Return the (x, y) coordinate for the center point of the cell that contains the specified text.  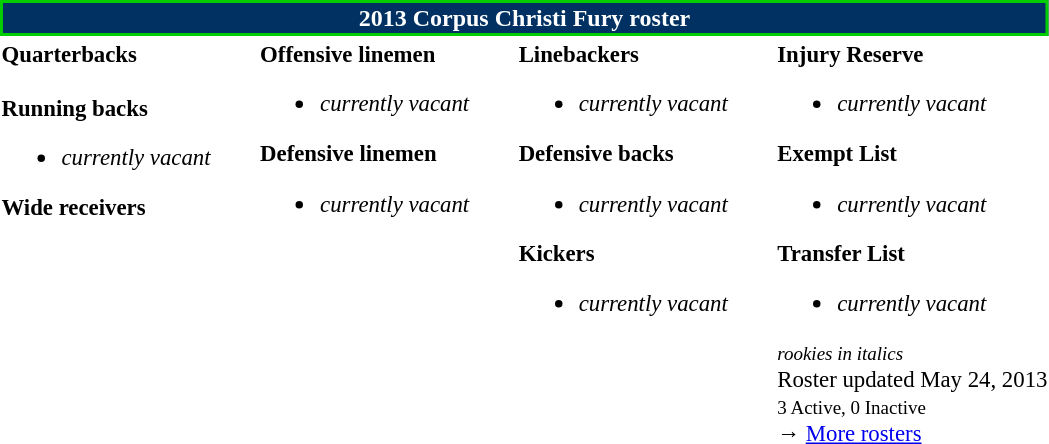
2013 Corpus Christi Fury roster (524, 18)
